Scan for the cell matching the given text and deliver its (x, y) coordinate at center. 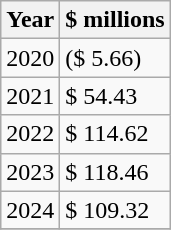
2021 (30, 96)
($ 5.66) (115, 58)
$ 109.32 (115, 210)
2024 (30, 210)
2023 (30, 172)
2022 (30, 134)
$ 54.43 (115, 96)
$ millions (115, 20)
$ 118.46 (115, 172)
Year (30, 20)
2020 (30, 58)
$ 114.62 (115, 134)
